Return the [x, y] coordinate for the center point of the cell that contains the specified text.  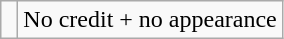
No credit + no appearance [150, 20]
